Scan for the cell matching the given text and deliver its (x, y) coordinate at center. 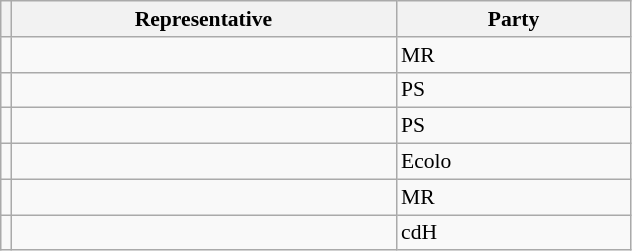
Ecolo (514, 162)
cdH (514, 233)
Representative (204, 19)
Party (514, 19)
